From the cell containing the given text, extract its center point as (X, Y) coordinate. 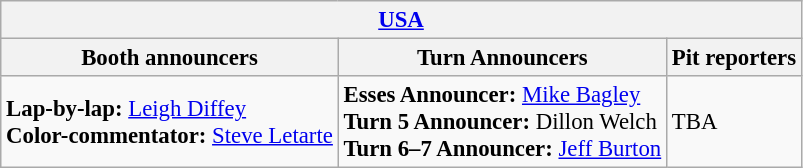
Booth announcers (170, 58)
USA (402, 20)
Turn Announcers (502, 58)
TBA (734, 122)
Pit reporters (734, 58)
Lap-by-lap: Leigh DiffeyColor-commentator: Steve Letarte (170, 122)
Esses Announcer: Mike BagleyTurn 5 Announcer: Dillon WelchTurn 6–7 Announcer: Jeff Burton (502, 122)
